Search for the cell housing the specified text and yield its [x, y] center coordinate. 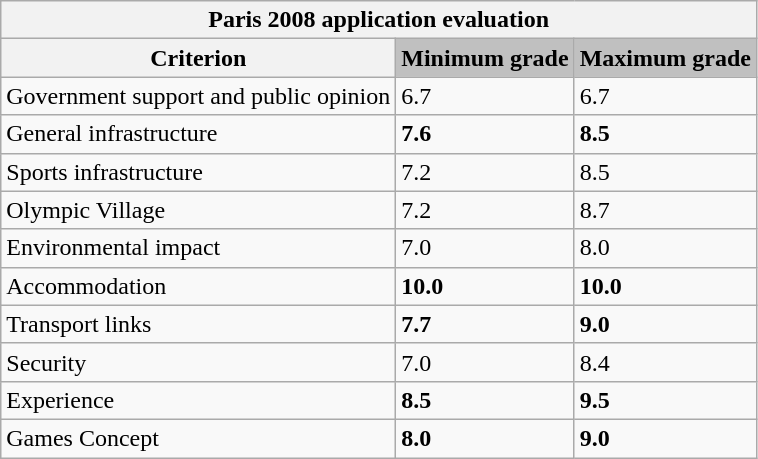
Sports infrastructure [198, 172]
Olympic Village [198, 210]
7.7 [485, 324]
Paris 2008 application evaluation [379, 20]
Experience [198, 400]
8.7 [665, 210]
7.6 [485, 134]
Transport links [198, 324]
Maximum grade [665, 58]
Criterion [198, 58]
General infrastructure [198, 134]
Government support and public opinion [198, 96]
Security [198, 362]
Accommodation [198, 286]
Minimum grade [485, 58]
9.5 [665, 400]
8.4 [665, 362]
Environmental impact [198, 248]
Games Concept [198, 438]
